For the text-containing cell, return its midpoint in (X, Y) coordinate format. 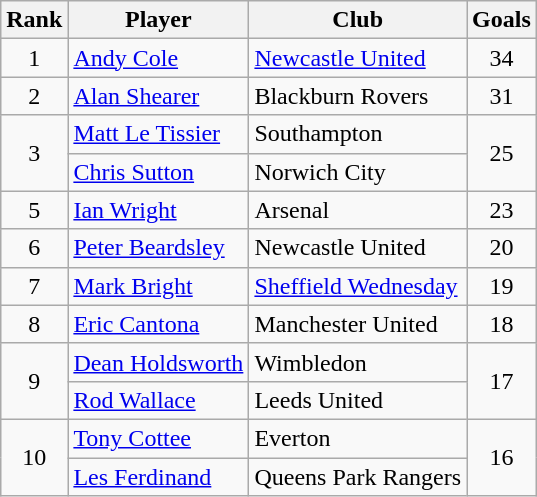
10 (34, 457)
6 (34, 248)
2 (34, 96)
18 (502, 324)
19 (502, 286)
31 (502, 96)
Rank (34, 20)
Southampton (358, 134)
Manchester United (358, 324)
Goals (502, 20)
9 (34, 381)
Club (358, 20)
5 (34, 210)
20 (502, 248)
17 (502, 381)
Andy Cole (158, 58)
Leeds United (358, 400)
Norwich City (358, 172)
7 (34, 286)
Blackburn Rovers (358, 96)
Rod Wallace (158, 400)
23 (502, 210)
Mark Bright (158, 286)
Everton (358, 438)
Wimbledon (358, 362)
Les Ferdinand (158, 477)
3 (34, 153)
1 (34, 58)
Queens Park Rangers (358, 477)
Matt Le Tissier (158, 134)
34 (502, 58)
16 (502, 457)
Chris Sutton (158, 172)
Eric Cantona (158, 324)
Dean Holdsworth (158, 362)
Alan Shearer (158, 96)
8 (34, 324)
25 (502, 153)
Arsenal (358, 210)
Peter Beardsley (158, 248)
Sheffield Wednesday (358, 286)
Player (158, 20)
Tony Cottee (158, 438)
Ian Wright (158, 210)
